For the text-containing cell, return its midpoint in [X, Y] coordinate format. 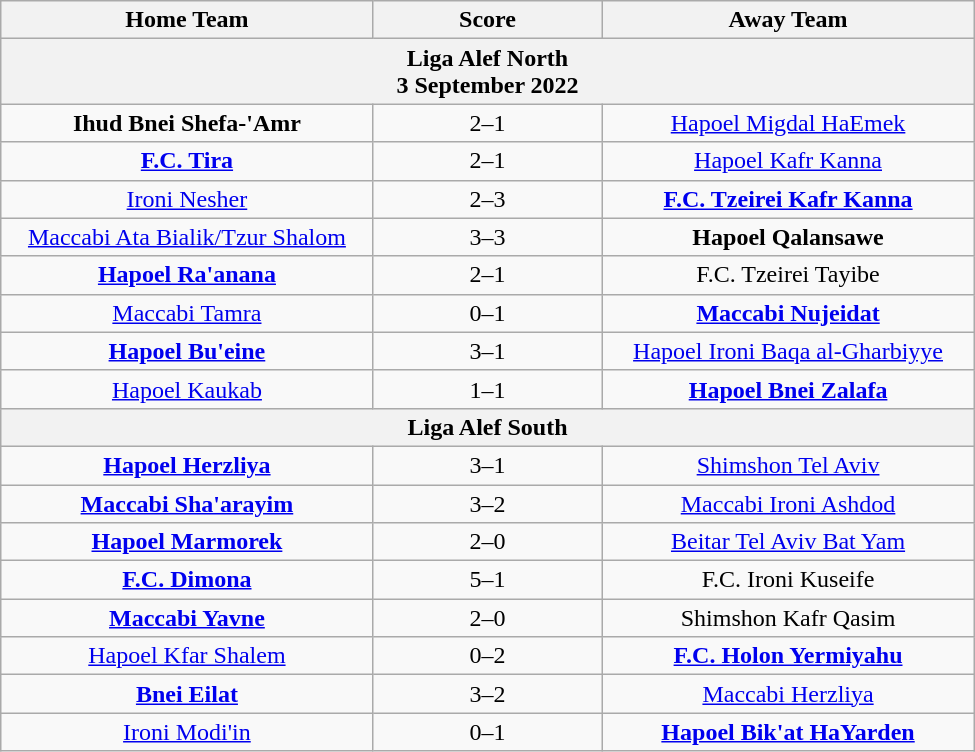
Home Team [187, 20]
Hapoel Bnei Zalafa [788, 389]
Hapoel Migdal HaEmek [788, 123]
F.C. Holon Yermiyahu [788, 656]
Hapoel Ra'anana [187, 275]
Maccabi Herzliya [788, 694]
Maccabi Ata Bialik/Tzur Shalom [187, 237]
3–3 [488, 237]
0–2 [488, 656]
F.C. Tzeirei Tayibe [788, 275]
Maccabi Yavne [187, 618]
Hapoel Qalansawe [788, 237]
F.C. Tzeirei Kafr Kanna [788, 199]
Hapoel Bik'at HaYarden [788, 732]
Hapoel Kfar Shalem [187, 656]
Ihud Bnei Shefa-'Amr [187, 123]
Shimshon Kafr Qasim [788, 618]
F.C. Tira [187, 161]
Ironi Modi'in [187, 732]
Liga Alef North3 September 2022 [488, 72]
Score [488, 20]
Ironi Nesher [187, 199]
F.C. Ironi Kuseife [788, 580]
Maccabi Nujeidat [788, 313]
Away Team [788, 20]
1–1 [488, 389]
2–3 [488, 199]
Maccabi Sha'arayim [187, 503]
Hapoel Bu'eine [187, 351]
Liga Alef South [488, 427]
Maccabi Tamra [187, 313]
Bnei Eilat [187, 694]
Hapoel Herzliya [187, 465]
5–1 [488, 580]
Hapoel Ironi Baqa al-Gharbiyye [788, 351]
Shimshon Tel Aviv [788, 465]
Maccabi Ironi Ashdod [788, 503]
Hapoel Kaukab [187, 389]
F.C. Dimona [187, 580]
Hapoel Marmorek [187, 542]
Beitar Tel Aviv Bat Yam [788, 542]
Hapoel Kafr Kanna [788, 161]
